Determine the [x, y] coordinate at the center of the cell enclosing the given text.  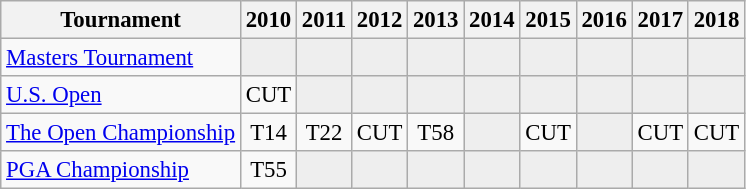
2013 [436, 20]
The Open Championship [121, 133]
2011 [324, 20]
2018 [716, 20]
PGA Championship [121, 170]
U.S. Open [121, 95]
T22 [324, 133]
2015 [548, 20]
T58 [436, 133]
T55 [268, 170]
2012 [379, 20]
Masters Tournament [121, 58]
T14 [268, 133]
2010 [268, 20]
2014 [492, 20]
2016 [604, 20]
2017 [660, 20]
Tournament [121, 20]
